From the cell containing the given text, extract its center point as [X, Y] coordinate. 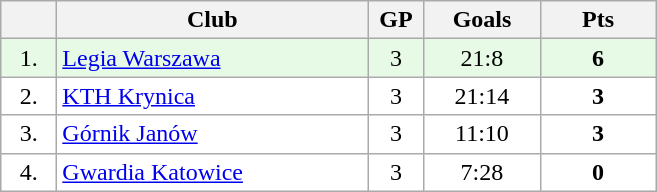
KTH Krynica [212, 96]
1. [29, 58]
0 [598, 172]
6 [598, 58]
GP [396, 20]
2. [29, 96]
3. [29, 134]
Legia Warszawa [212, 58]
21:8 [482, 58]
Club [212, 20]
21:14 [482, 96]
7:28 [482, 172]
Gwardia Katowice [212, 172]
11:10 [482, 134]
Pts [598, 20]
Goals [482, 20]
Górnik Janów [212, 134]
4. [29, 172]
